Find where the given text appears and provide that cell's center as [X, Y] coordinate. 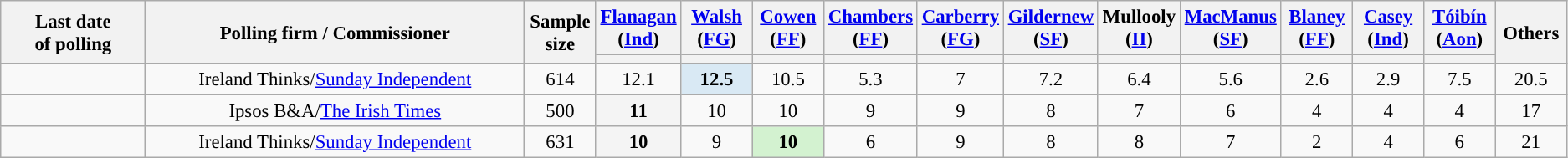
Blaney (FF) [1317, 28]
Casey (Ind) [1387, 28]
7.2 [1051, 79]
12.1 [638, 79]
Chambers (FF) [871, 28]
Gildernew (SF) [1051, 28]
6.4 [1139, 79]
Samplesize [561, 32]
2 [1317, 142]
Flanagan (Ind) [638, 28]
Others [1531, 32]
2.9 [1387, 79]
7.5 [1459, 79]
Tóibín (Aon) [1459, 28]
Mullooly (II) [1139, 28]
631 [561, 142]
Polling firm / Commissioner [335, 32]
21 [1531, 142]
Carberry (FG) [961, 28]
614 [561, 79]
10.5 [788, 79]
2.6 [1317, 79]
Walsh (FG) [716, 28]
11 [638, 111]
5.6 [1230, 79]
20.5 [1531, 79]
Cowen (FF) [788, 28]
500 [561, 111]
12.5 [716, 79]
MacManus (SF) [1230, 28]
5.3 [871, 79]
Ipsos B&A/The Irish Times [335, 111]
17 [1531, 111]
Last dateof polling [74, 32]
